Search for the cell housing the specified text and yield its [x, y] center coordinate. 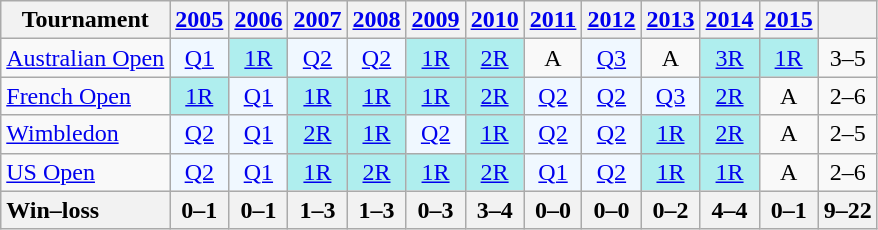
3R [730, 58]
US Open [86, 172]
2013 [670, 20]
Australian Open [86, 58]
2014 [730, 20]
0–2 [670, 210]
Tournament [86, 20]
2011 [553, 20]
Win–loss [86, 210]
3–4 [494, 210]
2006 [258, 20]
2010 [494, 20]
4–4 [730, 210]
0–3 [436, 210]
2007 [318, 20]
9–22 [848, 210]
2012 [612, 20]
French Open [86, 96]
2009 [436, 20]
2005 [200, 20]
2008 [376, 20]
2–5 [848, 134]
2015 [788, 20]
3–5 [848, 58]
Wimbledon [86, 134]
